Return the (X, Y) coordinate for the center point of the cell that contains the specified text.  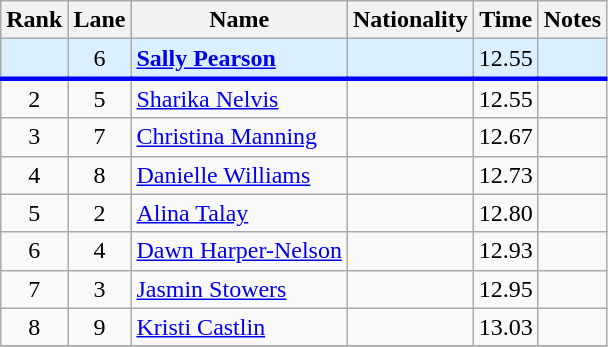
Notes (572, 20)
Jasmin Stowers (240, 289)
Kristi Castlin (240, 327)
Rank (34, 20)
Alina Talay (240, 213)
12.80 (506, 213)
12.95 (506, 289)
12.67 (506, 137)
Time (506, 20)
12.73 (506, 175)
9 (100, 327)
Name (240, 20)
Sharika Nelvis (240, 98)
Danielle Williams (240, 175)
Nationality (410, 20)
Dawn Harper-Nelson (240, 251)
13.03 (506, 327)
12.93 (506, 251)
Lane (100, 20)
Christina Manning (240, 137)
Sally Pearson (240, 59)
